Scan for the cell matching the given text and deliver its (X, Y) coordinate at center. 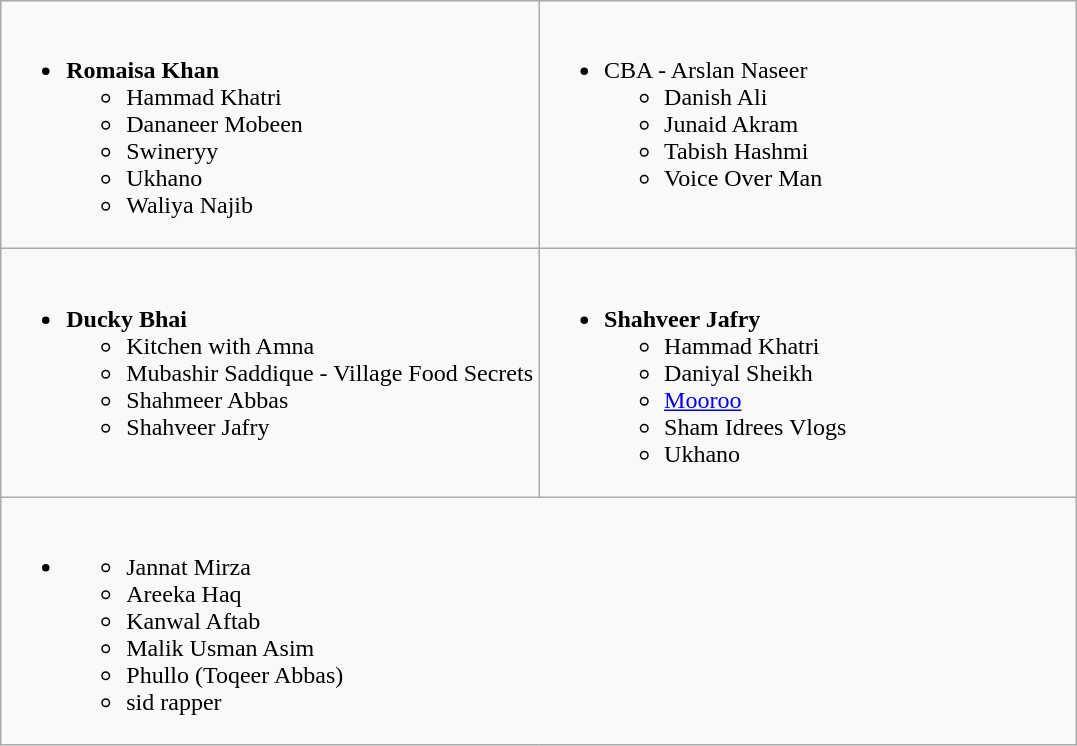
CBA - Arslan NaseerDanish AliJunaid AkramTabish HashmiVoice Over Man (808, 125)
Shahveer JafryHammad KhatriDaniyal SheikhMoorooSham Idrees VlogsUkhano (808, 373)
Romaisa KhanHammad KhatriDananeer MobeenSwineryyUkhanoWaliya Najib (270, 125)
Ducky BhaiKitchen with AmnaMubashir Saddique - Village Food SecretsShahmeer AbbasShahveer Jafry (270, 373)
Jannat MirzaAreeka HaqKanwal AftabMalik Usman AsimPhullo (Toqeer Abbas)sid rapper (539, 621)
